Return the [x, y] coordinate for the center point of the cell that contains the specified text.  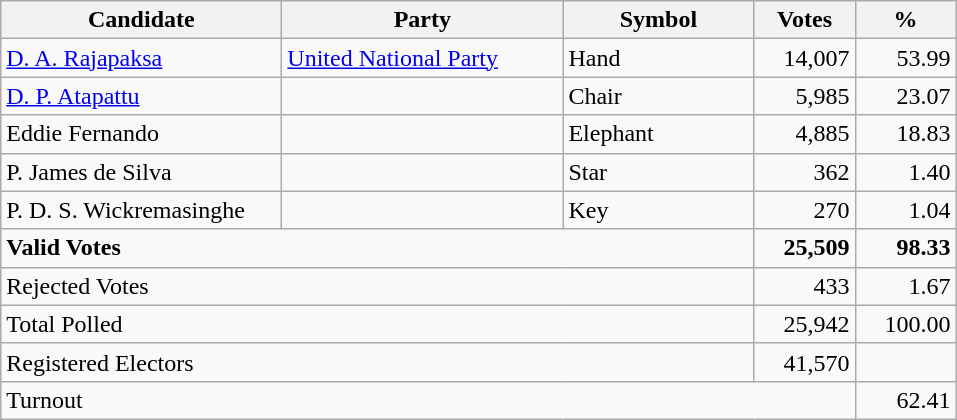
Symbol [658, 20]
D. A. Rajapaksa [142, 58]
Valid Votes [378, 248]
Registered Electors [378, 362]
Hand [658, 58]
23.07 [906, 96]
Party [422, 20]
62.41 [906, 400]
United National Party [422, 58]
1.67 [906, 286]
362 [804, 172]
53.99 [906, 58]
14,007 [804, 58]
25,509 [804, 248]
Elephant [658, 134]
Star [658, 172]
98.33 [906, 248]
Chair [658, 96]
1.04 [906, 210]
270 [804, 210]
4,885 [804, 134]
41,570 [804, 362]
25,942 [804, 324]
433 [804, 286]
Turnout [428, 400]
Rejected Votes [378, 286]
Candidate [142, 20]
100.00 [906, 324]
Eddie Fernando [142, 134]
% [906, 20]
Key [658, 210]
18.83 [906, 134]
P. James de Silva [142, 172]
P. D. S. Wickremasinghe [142, 210]
D. P. Atapattu [142, 96]
5,985 [804, 96]
Votes [804, 20]
1.40 [906, 172]
Total Polled [378, 324]
